For the text-containing cell, return its midpoint in (x, y) coordinate format. 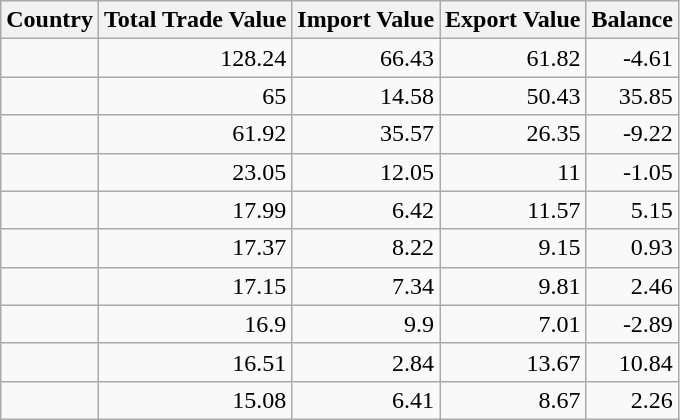
-9.22 (632, 134)
7.01 (513, 324)
65 (194, 96)
Import Value (366, 20)
26.35 (513, 134)
0.93 (632, 248)
Balance (632, 20)
13.67 (513, 362)
17.37 (194, 248)
11 (513, 172)
61.82 (513, 58)
16.51 (194, 362)
5.15 (632, 210)
2.84 (366, 362)
9.9 (366, 324)
128.24 (194, 58)
10.84 (632, 362)
6.41 (366, 400)
11.57 (513, 210)
35.57 (366, 134)
-2.89 (632, 324)
-4.61 (632, 58)
17.15 (194, 286)
16.9 (194, 324)
Total Trade Value (194, 20)
15.08 (194, 400)
35.85 (632, 96)
9.15 (513, 248)
7.34 (366, 286)
61.92 (194, 134)
Export Value (513, 20)
9.81 (513, 286)
14.58 (366, 96)
8.67 (513, 400)
Country (50, 20)
-1.05 (632, 172)
50.43 (513, 96)
2.26 (632, 400)
8.22 (366, 248)
23.05 (194, 172)
6.42 (366, 210)
12.05 (366, 172)
2.46 (632, 286)
66.43 (366, 58)
17.99 (194, 210)
